From the cell containing the given text, extract its center point as (X, Y) coordinate. 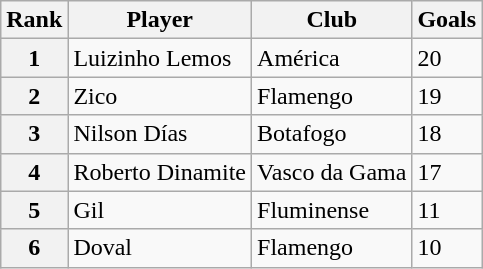
11 (447, 210)
Goals (447, 20)
Luizinho Lemos (160, 58)
17 (447, 172)
Doval (160, 248)
América (332, 58)
3 (34, 134)
4 (34, 172)
6 (34, 248)
Vasco da Gama (332, 172)
Gil (160, 210)
1 (34, 58)
2 (34, 96)
Zico (160, 96)
Club (332, 20)
10 (447, 248)
19 (447, 96)
18 (447, 134)
5 (34, 210)
Roberto Dinamite (160, 172)
Botafogo (332, 134)
20 (447, 58)
Rank (34, 20)
Player (160, 20)
Fluminense (332, 210)
Nilson Días (160, 134)
